Output the (X, Y) coordinate of the center of the cell containing the given text.  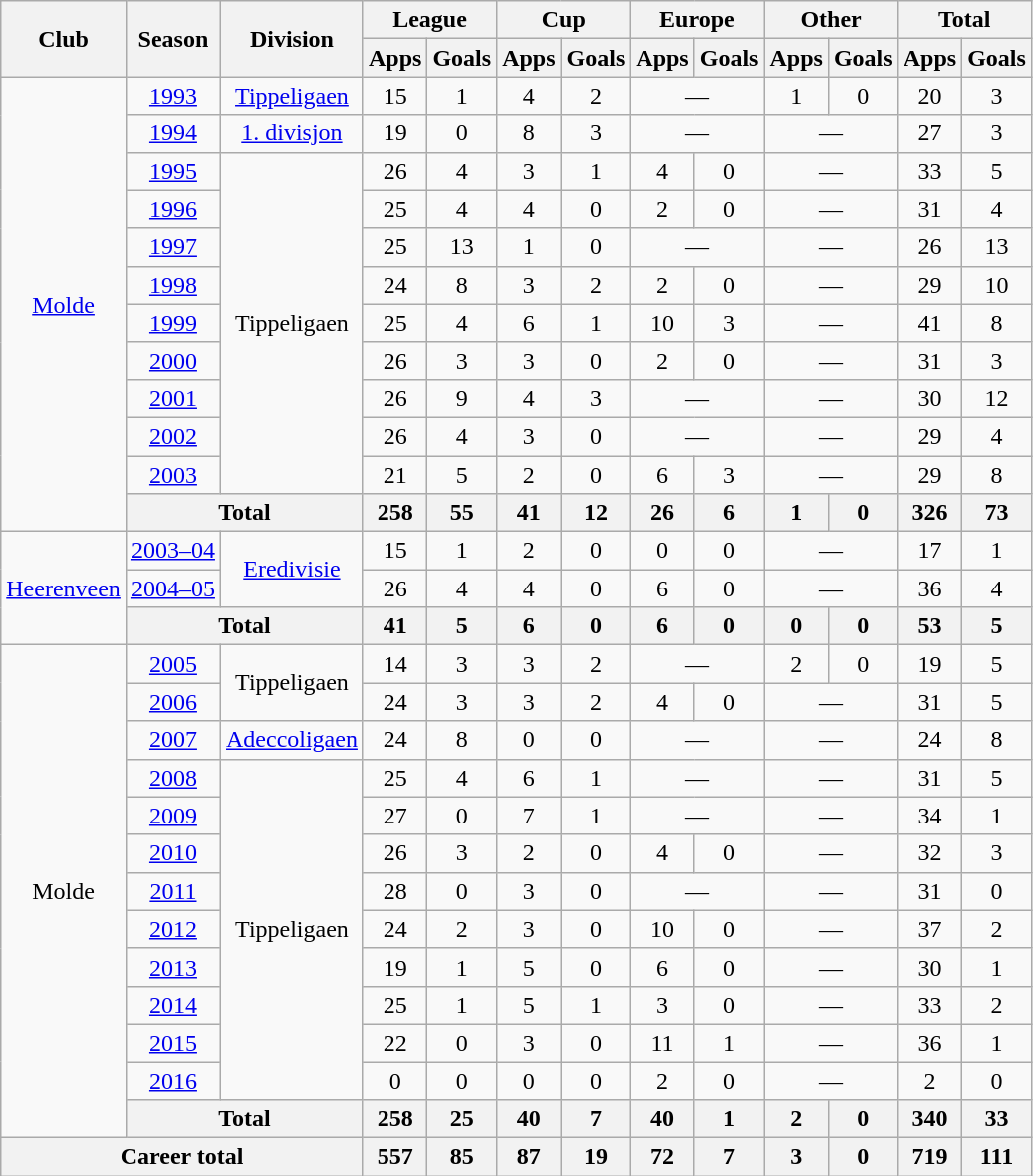
2005 (173, 664)
2007 (173, 740)
1994 (173, 133)
55 (462, 513)
Eredivisie (291, 570)
2015 (173, 1043)
85 (462, 1157)
Adeccoligaen (291, 740)
2008 (173, 778)
2003–04 (173, 551)
17 (929, 551)
Division (291, 39)
9 (462, 398)
Club (64, 39)
557 (394, 1157)
Season (173, 39)
111 (997, 1157)
2010 (173, 853)
Heerenveen (64, 588)
73 (997, 513)
20 (929, 96)
1998 (173, 285)
League (429, 20)
2006 (173, 702)
Other (831, 20)
1993 (173, 96)
2003 (173, 475)
Cup (564, 20)
2000 (173, 360)
28 (394, 891)
326 (929, 513)
22 (394, 1043)
719 (929, 1157)
Career total (182, 1157)
2004–05 (173, 588)
1999 (173, 323)
21 (394, 475)
53 (929, 626)
Europe (697, 20)
2002 (173, 436)
1997 (173, 247)
1996 (173, 209)
2016 (173, 1080)
1. divisjon (291, 133)
1995 (173, 171)
72 (662, 1157)
2012 (173, 929)
11 (662, 1043)
87 (529, 1157)
2009 (173, 816)
32 (929, 853)
340 (929, 1119)
2014 (173, 1005)
2001 (173, 398)
37 (929, 929)
34 (929, 816)
2013 (173, 967)
2011 (173, 891)
14 (394, 664)
